Extract the (X, Y) coordinate from the center of the cell holding the provided text.  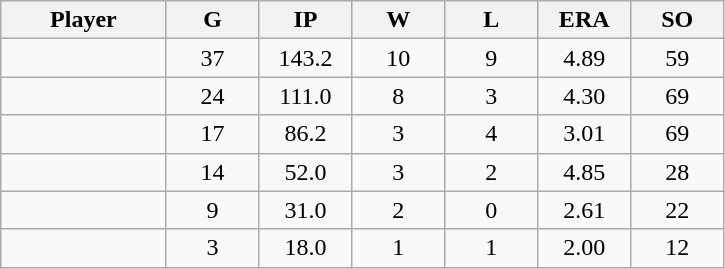
37 (212, 58)
W (398, 20)
2.61 (584, 210)
SO (678, 20)
12 (678, 248)
0 (492, 210)
22 (678, 210)
14 (212, 172)
IP (306, 20)
3.01 (584, 134)
4.30 (584, 96)
G (212, 20)
4.89 (584, 58)
4.85 (584, 172)
8 (398, 96)
Player (84, 20)
18.0 (306, 248)
31.0 (306, 210)
59 (678, 58)
4 (492, 134)
2.00 (584, 248)
24 (212, 96)
86.2 (306, 134)
52.0 (306, 172)
L (492, 20)
10 (398, 58)
17 (212, 134)
ERA (584, 20)
111.0 (306, 96)
28 (678, 172)
143.2 (306, 58)
